Output the (x, y) coordinate of the center of the cell containing the given text.  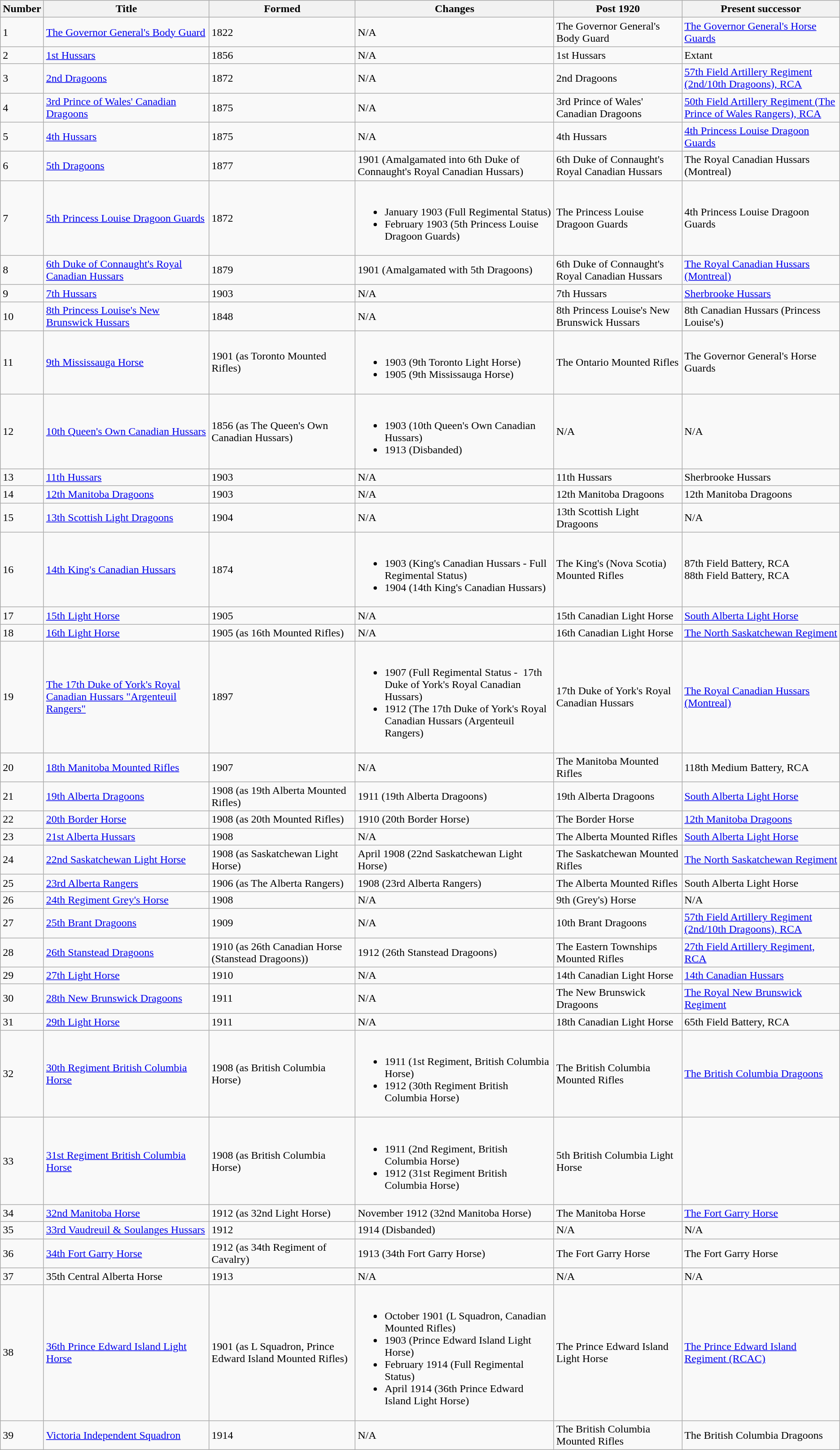
Extant (761, 55)
The Prince Edward Island Light Horse (617, 1353)
1877 (282, 166)
34th Fort Garry Horse (127, 1253)
31st Regiment British Columbia Horse (127, 1161)
9th (Grey's) Horse (617, 900)
The Saskatchewan Mounted Rifles (617, 860)
November 1912 (32nd Manitoba Horse) (455, 1213)
10th Queen's Own Canadian Hussars (127, 432)
29th Light Horse (127, 1022)
1914 (282, 1435)
14th Canadian Light Horse (617, 976)
27th Light Horse (127, 976)
15 (22, 518)
1901 (Amalgamated into 6th Duke of Connaught's Royal Canadian Hussars) (455, 166)
Present successor (761, 9)
16 (22, 570)
6 (22, 166)
30th Regiment British Columbia Horse (127, 1074)
8th Canadian Hussars (Princess Louise's) (761, 316)
1906 (as The Alberta Rangers) (282, 883)
Victoria Independent Squadron (127, 1435)
1904 (282, 518)
1856 (as The Queen's Own Canadian Hussars) (282, 432)
15th Canadian Light Horse (617, 616)
1822 (282, 32)
1907 (282, 767)
27th Field Artillery Regiment, RCA (761, 952)
24th Regiment Grey's Horse (127, 900)
Post 1920 (617, 9)
1907 (Full Regimental Status - 17th Duke of York's Royal Canadian Hussars)1912 (The 17th Duke of York's Royal Canadian Hussars (Argenteuil Rangers) (455, 697)
1901 (as Toronto Mounted Rifles) (282, 362)
5th Dragoons (127, 166)
3 (22, 78)
15th Light Horse (127, 616)
7 (22, 218)
1912 (26th Stanstead Dragoons) (455, 952)
14th Canadian Hussars (761, 976)
1910 (20th Border Horse) (455, 819)
Formed (282, 9)
28 (22, 952)
18 (22, 633)
25th Brant Dragoons (127, 923)
1912 (282, 1230)
Title (127, 9)
5 (22, 136)
1910 (as 26th Canadian Horse (Stanstead Dragoons)) (282, 952)
1908 (as 19th Alberta Mounted Rifles) (282, 796)
33 (22, 1161)
34 (22, 1213)
1856 (282, 55)
28th New Brunswick Dragoons (127, 999)
39 (22, 1435)
1848 (282, 316)
April 1908 (22nd Saskatchewan Light Horse) (455, 860)
65th Field Battery, RCA (761, 1022)
35th Central Alberta Horse (127, 1276)
23 (22, 837)
26 (22, 900)
1 (22, 32)
18th Canadian Light Horse (617, 1022)
1911 (1st Regiment, British Columbia Horse)1912 (30th Regiment British Columbia Horse) (455, 1074)
The King's (Nova Scotia) Mounted Rifles (617, 570)
1908 (23rd Alberta Rangers) (455, 883)
1908 (as Saskatchewan Light Horse) (282, 860)
1910 (282, 976)
1911 (19th Alberta Dragoons) (455, 796)
9 (22, 293)
5th British Columbia Light Horse (617, 1161)
32 (22, 1074)
24 (22, 860)
22 (22, 819)
1901 (Amalgamated with 5th Dragoons) (455, 270)
13 (22, 477)
20th Border Horse (127, 819)
29 (22, 976)
36th Prince Edward Island Light Horse (127, 1353)
20 (22, 767)
1908 (as 20th Mounted Rifles) (282, 819)
1905 (as 16th Mounted Rifles) (282, 633)
1897 (282, 697)
25 (22, 883)
22nd Saskatchewan Light Horse (127, 860)
The Manitoba Mounted Rifles (617, 767)
1912 (as 32nd Light Horse) (282, 1213)
1903 (9th Toronto Light Horse)1905 (9th Mississauga Horse) (455, 362)
The Royal New Brunswick Regiment (761, 999)
23rd Alberta Rangers (127, 883)
1903 (King's Canadian Hussars - Full Regimental Status)1904 (14th King's Canadian Hussars) (455, 570)
32nd Manitoba Horse (127, 1213)
The Eastern Townships Mounted Rifles (617, 952)
1903 (10th Queen's Own Canadian Hussars)1913 (Disbanded) (455, 432)
The Ontario Mounted Rifles (617, 362)
50th Field Artillery Regiment (The Prince of Wales Rangers), RCA (761, 108)
1909 (282, 923)
16th Light Horse (127, 633)
The New Brunswick Dragoons (617, 999)
26th Stanstead Dragoons (127, 952)
The 17th Duke of York's Royal Canadian Hussars "Argenteuil Rangers" (127, 697)
27 (22, 923)
1879 (282, 270)
1914 (Disbanded) (455, 1230)
8 (22, 270)
12 (22, 432)
18th Manitoba Mounted Rifles (127, 767)
14th King's Canadian Hussars (127, 570)
87th Field Battery, RCA88th Field Battery, RCA (761, 570)
4 (22, 108)
1913 (282, 1276)
1901 (as L Squadron, Prince Edward Island Mounted Rifles) (282, 1353)
21 (22, 796)
1874 (282, 570)
1913 (34th Fort Garry Horse) (455, 1253)
11 (22, 362)
19 (22, 697)
1911 (2nd Regiment, British Columbia Horse)1912 (31st Regiment British Columbia Horse) (455, 1161)
14 (22, 495)
118th Medium Battery, RCA (761, 767)
37 (22, 1276)
38 (22, 1353)
Number (22, 9)
Changes (455, 9)
10th Brant Dragoons (617, 923)
1912 (as 34th Regiment of Cavalry) (282, 1253)
1905 (282, 616)
2 (22, 55)
5th Princess Louise Dragoon Guards (127, 218)
The Princess Louise Dragoon Guards (617, 218)
31 (22, 1022)
33rd Vaudreuil & Soulanges Hussars (127, 1230)
January 1903 (Full Regimental Status)February 1903 (5th Princess Louise Dragoon Guards) (455, 218)
35 (22, 1230)
21st Alberta Hussars (127, 837)
30 (22, 999)
36 (22, 1253)
9th Mississauga Horse (127, 362)
17th Duke of York's Royal Canadian Hussars (617, 697)
16th Canadian Light Horse (617, 633)
The Border Horse (617, 819)
The Prince Edward Island Regiment (RCAC) (761, 1353)
17 (22, 616)
The Manitoba Horse (617, 1213)
10 (22, 316)
